Detect which cell encompasses the target text, then output its [X, Y] center coordinate. 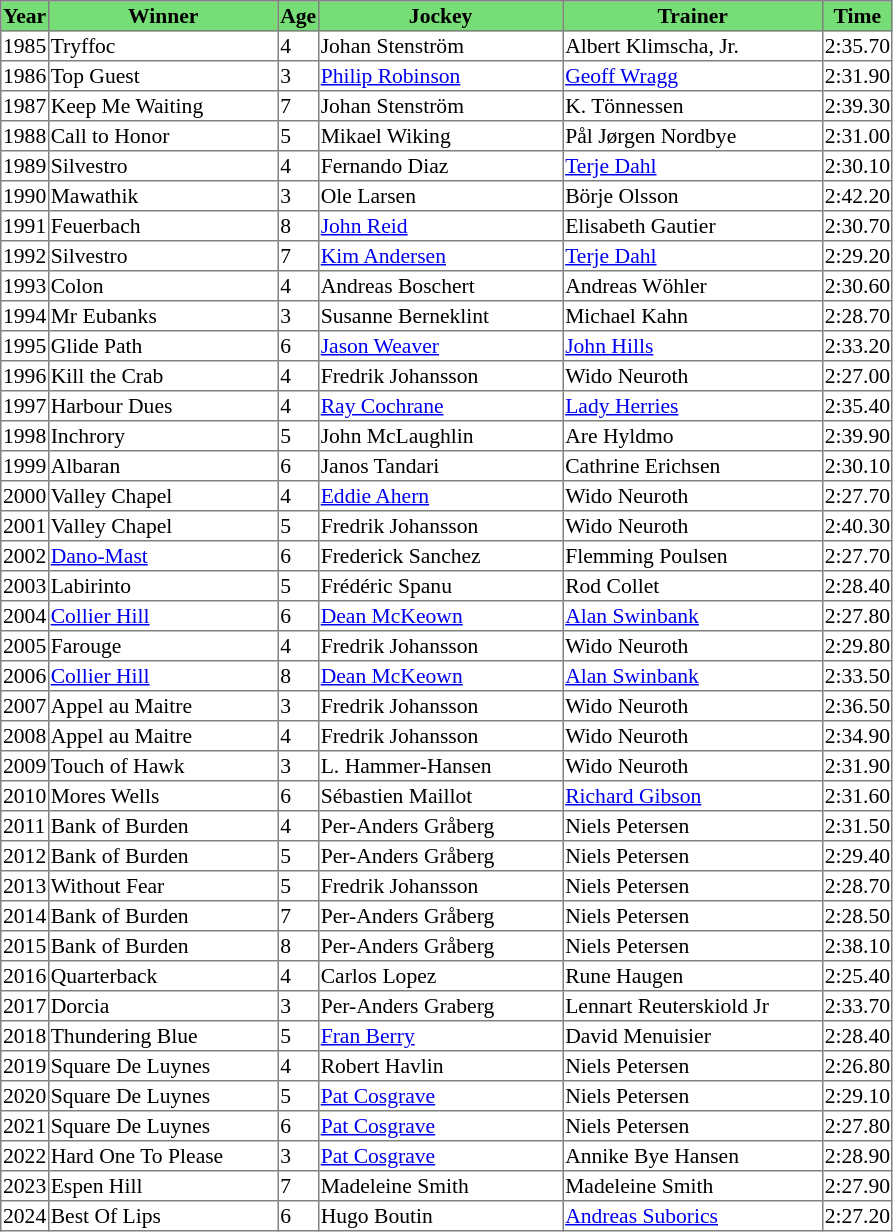
Richard Gibson [693, 796]
2024 [25, 1216]
Hugo Boutin [440, 1216]
2016 [25, 976]
2021 [25, 1126]
Ole Larsen [440, 196]
Eddie Ahern [440, 496]
David Menuisier [693, 1036]
John Reid [440, 226]
Time [857, 16]
2018 [25, 1036]
Thundering Blue [163, 1036]
2:25.40 [857, 976]
Fran Berry [440, 1036]
2:33.20 [857, 346]
1991 [25, 226]
Mr Eubanks [163, 316]
2006 [25, 676]
2:26.80 [857, 1066]
Annike Bye Hansen [693, 1156]
1996 [25, 376]
Inchrory [163, 436]
2011 [25, 826]
2:30.70 [857, 226]
Trainer [693, 16]
2:29.40 [857, 856]
1986 [25, 76]
Andreas Wöhler [693, 286]
Best Of Lips [163, 1216]
1988 [25, 136]
Age [298, 16]
1995 [25, 346]
Dorcia [163, 1006]
2:33.70 [857, 1006]
2020 [25, 1096]
2:27.00 [857, 376]
John McLaughlin [440, 436]
2:39.30 [857, 106]
Touch of Hawk [163, 766]
Are Hyldmo [693, 436]
1994 [25, 316]
2:33.50 [857, 676]
L. Hammer-Hansen [440, 766]
1992 [25, 256]
2009 [25, 766]
Sébastien Maillot [440, 796]
Mikael Wiking [440, 136]
2005 [25, 646]
Andreas Suborics [693, 1216]
2010 [25, 796]
2003 [25, 586]
Keep Me Waiting [163, 106]
2:31.50 [857, 826]
Labirinto [163, 586]
2013 [25, 886]
2014 [25, 916]
Lady Herries [693, 406]
Tryffoc [163, 46]
Carlos Lopez [440, 976]
2008 [25, 736]
Harbour Dues [163, 406]
1999 [25, 466]
2001 [25, 526]
Farouge [163, 646]
1987 [25, 106]
John Hills [693, 346]
Jason Weaver [440, 346]
2007 [25, 706]
Mawathik [163, 196]
Hard One To Please [163, 1156]
2:35.40 [857, 406]
1989 [25, 166]
Flemming Poulsen [693, 556]
Lennart Reuterskiold Jr [693, 1006]
2:28.50 [857, 916]
Year [25, 16]
Albaran [163, 466]
2:40.30 [857, 526]
Geoff Wragg [693, 76]
Michael Kahn [693, 316]
2012 [25, 856]
2:39.90 [857, 436]
Jockey [440, 16]
Rune Haugen [693, 976]
2017 [25, 1006]
2002 [25, 556]
2:31.00 [857, 136]
Cathrine Erichsen [693, 466]
Elisabeth Gautier [693, 226]
Feuerbach [163, 226]
1990 [25, 196]
Frederick Sanchez [440, 556]
Ray Cochrane [440, 406]
2:29.10 [857, 1096]
2:27.90 [857, 1186]
2019 [25, 1066]
2:42.20 [857, 196]
2:36.50 [857, 706]
2:34.90 [857, 736]
2000 [25, 496]
2:31.60 [857, 796]
Rod Collet [693, 586]
Janos Tandari [440, 466]
2015 [25, 946]
Kim Andersen [440, 256]
Per-Anders Graberg [440, 1006]
2:29.80 [857, 646]
Börje Olsson [693, 196]
2:30.60 [857, 286]
Colon [163, 286]
Dano-Mast [163, 556]
2:28.90 [857, 1156]
Frédéric Spanu [440, 586]
2023 [25, 1186]
Pål Jørgen Nordbye [693, 136]
Quarterback [163, 976]
Andreas Boschert [440, 286]
Call to Honor [163, 136]
2004 [25, 616]
Winner [163, 16]
1993 [25, 286]
Fernando Diaz [440, 166]
1985 [25, 46]
Robert Havlin [440, 1066]
K. Tönnessen [693, 106]
Albert Klimscha, Jr. [693, 46]
2:38.10 [857, 946]
Without Fear [163, 886]
Mores Wells [163, 796]
2:35.70 [857, 46]
1997 [25, 406]
2022 [25, 1156]
Espen Hill [163, 1186]
Glide Path [163, 346]
Susanne Berneklint [440, 316]
Kill the Crab [163, 376]
Top Guest [163, 76]
2:27.20 [857, 1216]
2:29.20 [857, 256]
Philip Robinson [440, 76]
1998 [25, 436]
